Extract the [x, y] coordinate from the center of the cell holding the provided text.  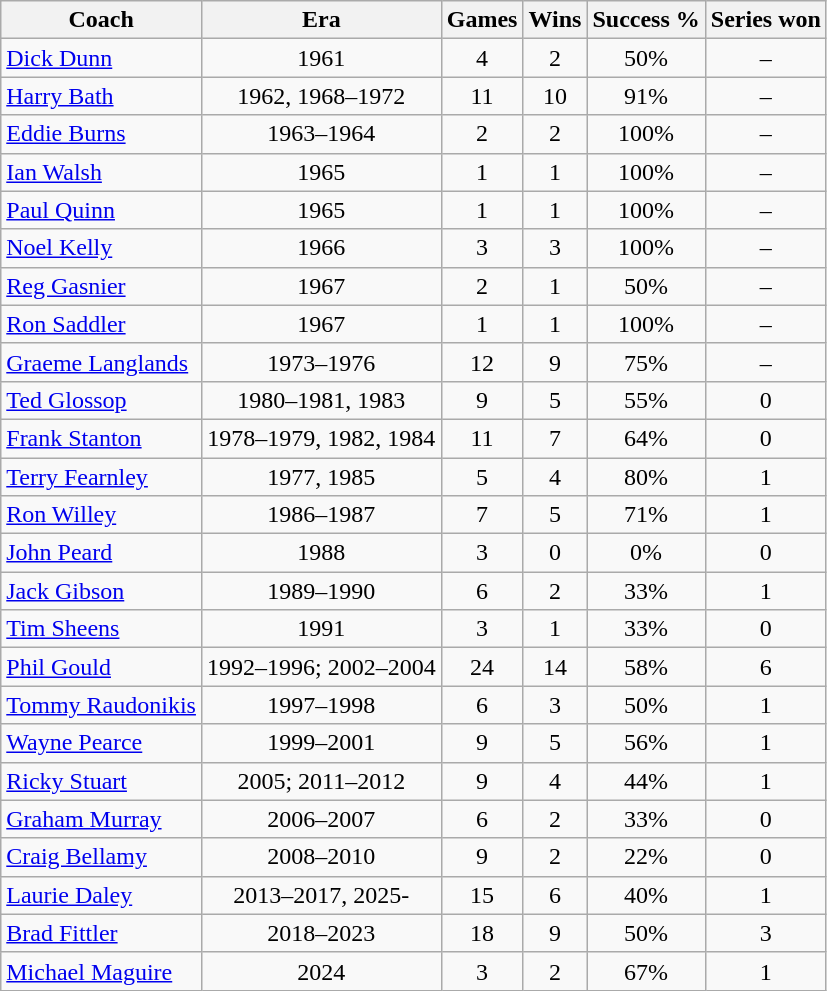
Wayne Pearce [102, 743]
Laurie Daley [102, 895]
Dick Dunn [102, 58]
56% [646, 743]
1988 [321, 553]
1992–1996; 2002–2004 [321, 667]
John Peard [102, 553]
0% [646, 553]
1991 [321, 629]
22% [646, 857]
1980–1981, 1983 [321, 400]
1973–1976 [321, 362]
1977, 1985 [321, 477]
12 [482, 362]
2024 [321, 971]
Ron Saddler [102, 324]
18 [482, 933]
Paul Quinn [102, 210]
75% [646, 362]
Ian Walsh [102, 172]
2013–2017, 2025- [321, 895]
Reg Gasnier [102, 286]
Graham Murray [102, 819]
91% [646, 96]
40% [646, 895]
Ron Willey [102, 515]
1986–1987 [321, 515]
14 [555, 667]
2018–2023 [321, 933]
1997–1998 [321, 705]
Wins [555, 20]
1961 [321, 58]
64% [646, 438]
2008–2010 [321, 857]
1978–1979, 1982, 1984 [321, 438]
Tommy Raudonikis [102, 705]
Craig Bellamy [102, 857]
1989–1990 [321, 591]
Terry Fearnley [102, 477]
Eddie Burns [102, 134]
55% [646, 400]
Phil Gould [102, 667]
71% [646, 515]
1963–1964 [321, 134]
Tim Sheens [102, 629]
15 [482, 895]
Harry Bath [102, 96]
Success % [646, 20]
Games [482, 20]
Noel Kelly [102, 248]
1999–2001 [321, 743]
Era [321, 20]
10 [555, 96]
1966 [321, 248]
80% [646, 477]
Jack Gibson [102, 591]
Coach [102, 20]
Frank Stanton [102, 438]
Series won [766, 20]
Graeme Langlands [102, 362]
Ricky Stuart [102, 781]
24 [482, 667]
1962, 1968–1972 [321, 96]
58% [646, 667]
Brad Fittler [102, 933]
2006–2007 [321, 819]
Michael Maguire [102, 971]
67% [646, 971]
Ted Glossop [102, 400]
44% [646, 781]
2005; 2011–2012 [321, 781]
